Identify which cell holds the provided text, then report its [X, Y] central coordinate. 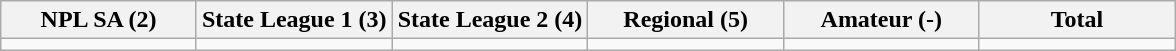
Regional (5) [686, 20]
Amateur (-) [881, 20]
Total [1077, 20]
NPL SA (2) [99, 20]
State League 2 (4) [490, 20]
State League 1 (3) [294, 20]
